Identify which cell holds the provided text, then report its (x, y) central coordinate. 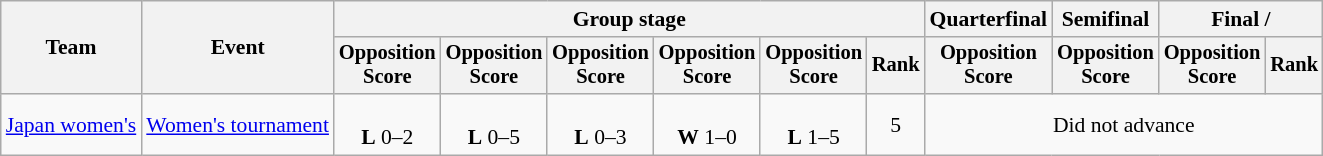
Quarterfinal (989, 19)
5 (896, 124)
L 0–3 (600, 124)
L 0–5 (494, 124)
Japan women's (72, 124)
Group stage (630, 19)
Team (72, 48)
W 1–0 (708, 124)
Final / (1241, 19)
L 0–2 (388, 124)
L 1–5 (814, 124)
Event (238, 48)
Semifinal (1106, 19)
Women's tournament (238, 124)
Did not advance (1124, 124)
